Scan for the cell matching the given text and deliver its (X, Y) coordinate at center. 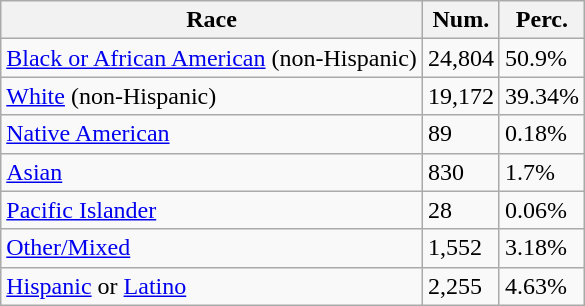
28 (460, 210)
50.9% (542, 58)
19,172 (460, 96)
0.06% (542, 210)
Perc. (542, 20)
1.7% (542, 172)
3.18% (542, 248)
Race (212, 20)
830 (460, 172)
Other/Mixed (212, 248)
Black or African American (non-Hispanic) (212, 58)
2,255 (460, 286)
4.63% (542, 286)
1,552 (460, 248)
39.34% (542, 96)
White (non-Hispanic) (212, 96)
89 (460, 134)
0.18% (542, 134)
Num. (460, 20)
24,804 (460, 58)
Hispanic or Latino (212, 286)
Pacific Islander (212, 210)
Native American (212, 134)
Asian (212, 172)
